Extract the [x, y] coordinate from the center of the cell holding the provided text.  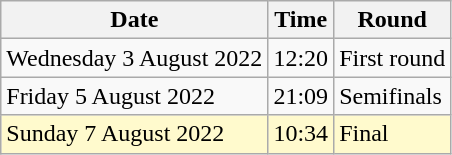
12:20 [301, 58]
Wednesday 3 August 2022 [134, 58]
First round [392, 58]
Round [392, 20]
Sunday 7 August 2022 [134, 134]
Date [134, 20]
Final [392, 134]
21:09 [301, 96]
Friday 5 August 2022 [134, 96]
Time [301, 20]
Semifinals [392, 96]
10:34 [301, 134]
